Return (x, y) of the center of cell containing provided text 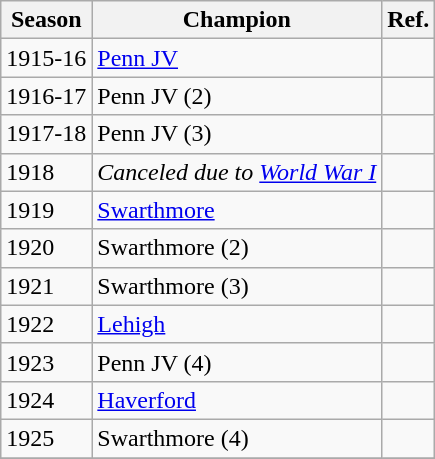
Lehigh (237, 324)
Penn JV (3) (237, 134)
Swarthmore (4) (237, 438)
1924 (46, 400)
1923 (46, 362)
1918 (46, 172)
Penn JV (237, 58)
1917-18 (46, 134)
Swarthmore (3) (237, 286)
Champion (237, 20)
Penn JV (4) (237, 362)
Canceled due to World War I (237, 172)
1919 (46, 210)
Penn JV (2) (237, 96)
1925 (46, 438)
Swarthmore (2) (237, 248)
Ref. (408, 20)
1921 (46, 286)
1916-17 (46, 96)
Season (46, 20)
1915-16 (46, 58)
Swarthmore (237, 210)
Haverford (237, 400)
1920 (46, 248)
1922 (46, 324)
